Capture the cell that displays the provided text and extract its [X, Y] central coordinate. 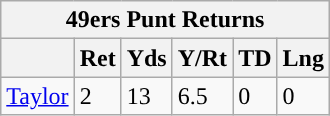
Yds [146, 58]
6.5 [202, 96]
Lng [303, 58]
Ret [98, 58]
TD [255, 58]
2 [98, 96]
13 [146, 96]
49ers Punt Returns [166, 20]
Y/Rt [202, 58]
Taylor [38, 96]
